Identify which cell holds the provided text, then report its (X, Y) central coordinate. 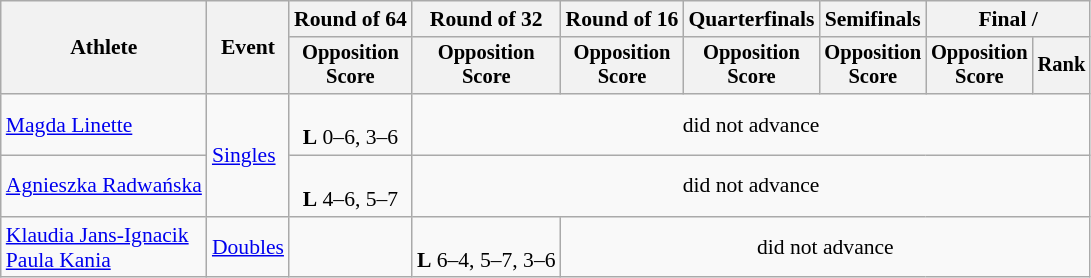
Semifinals (872, 19)
L 4–6, 5–7 (350, 186)
Quarterfinals (751, 19)
Round of 64 (350, 19)
Athlete (104, 48)
Event (248, 48)
Round of 16 (622, 19)
Round of 32 (486, 19)
Doubles (248, 248)
Final / (1008, 19)
L 0–6, 3–6 (350, 124)
Agnieszka Radwańska (104, 186)
Singles (248, 155)
Klaudia Jans-IgnacikPaula Kania (104, 248)
L 6–4, 5–7, 3–6 (486, 248)
Rank (1062, 66)
Magda Linette (104, 124)
